Detect which cell encompasses the target text, then output its (X, Y) center coordinate. 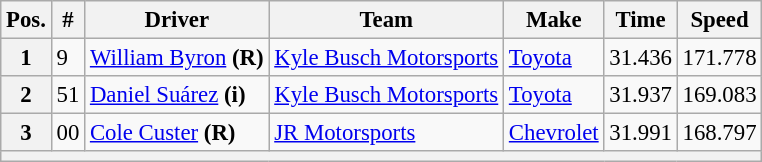
31.436 (640, 58)
Chevrolet (554, 133)
9 (68, 58)
2 (26, 95)
171.778 (720, 58)
3 (26, 133)
Speed (720, 20)
31.991 (640, 133)
# (68, 20)
Driver (177, 20)
William Byron (R) (177, 58)
Time (640, 20)
168.797 (720, 133)
Daniel Suárez (i) (177, 95)
Team (386, 20)
31.937 (640, 95)
51 (68, 95)
JR Motorsports (386, 133)
Make (554, 20)
00 (68, 133)
1 (26, 58)
Cole Custer (R) (177, 133)
Pos. (26, 20)
169.083 (720, 95)
